Output the (x, y) coordinate of the center of the cell containing the given text.  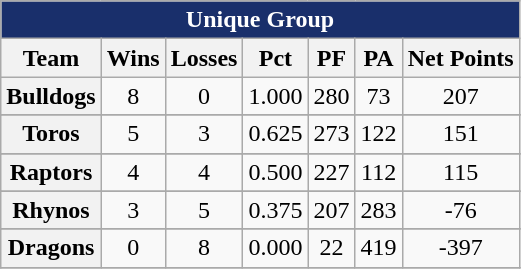
283 (378, 210)
Wins (133, 58)
Net Points (460, 58)
273 (332, 134)
227 (332, 172)
122 (378, 134)
151 (460, 134)
280 (332, 96)
PF (332, 58)
112 (378, 172)
Bulldogs (51, 96)
419 (378, 248)
0.625 (276, 134)
-76 (460, 210)
Rhynos (51, 210)
115 (460, 172)
Unique Group (260, 20)
0.000 (276, 248)
73 (378, 96)
22 (332, 248)
Dragons (51, 248)
Losses (204, 58)
1.000 (276, 96)
0.500 (276, 172)
PA (378, 58)
Pct (276, 58)
Team (51, 58)
Raptors (51, 172)
0.375 (276, 210)
-397 (460, 248)
Toros (51, 134)
